Identify which cell holds the provided text, then report its (x, y) central coordinate. 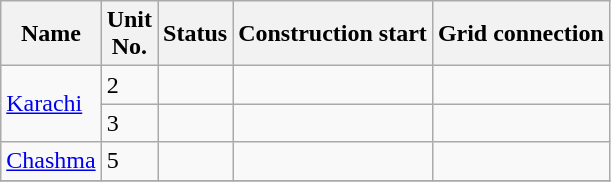
Name (51, 34)
2 (129, 85)
Karachi (51, 104)
Grid connection (520, 34)
Status (196, 34)
Construction start (333, 34)
5 (129, 161)
3 (129, 123)
Chashma (51, 161)
UnitNo. (129, 34)
